Capture the cell that displays the provided text and extract its [X, Y] central coordinate. 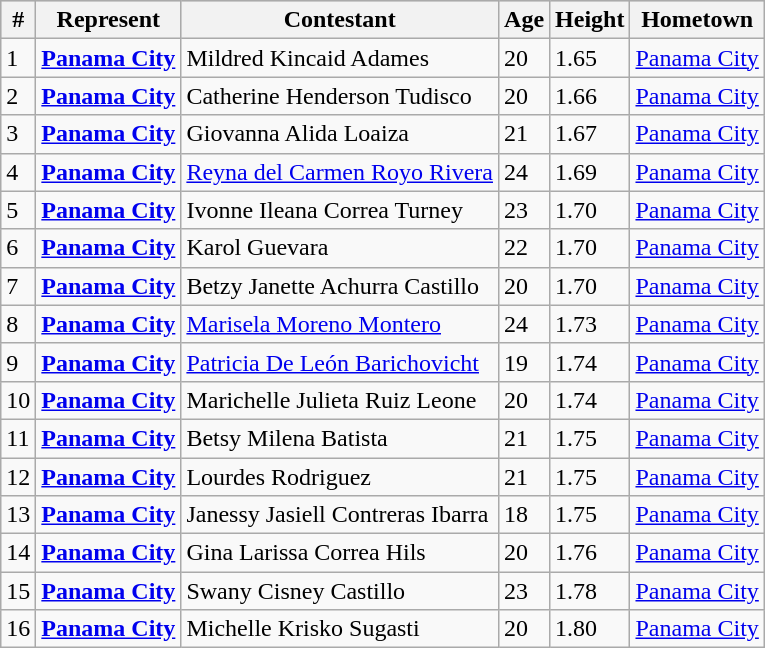
1.78 [590, 591]
Marichelle Julieta Ruiz Leone [340, 400]
1.80 [590, 629]
Lourdes Rodriguez [340, 477]
3 [18, 134]
Mildred Kincaid Adames [340, 58]
Swany Cisney Castillo [340, 591]
Michelle Krisko Sugasti [340, 629]
13 [18, 515]
Giovanna Alida Loaiza [340, 134]
10 [18, 400]
# [18, 20]
Karol Guevara [340, 248]
Height [590, 20]
1.65 [590, 58]
Catherine Henderson Tudisco [340, 96]
1.66 [590, 96]
9 [18, 362]
Ivonne Ileana Correa Turney [340, 210]
Janessy Jasiell Contreras Ibarra [340, 515]
14 [18, 553]
1.76 [590, 553]
6 [18, 248]
5 [18, 210]
Betzy Janette Achurra Castillo [340, 286]
7 [18, 286]
Betsy Milena Batista [340, 438]
12 [18, 477]
8 [18, 324]
22 [524, 248]
1 [18, 58]
Patricia De León Barichovicht [340, 362]
19 [524, 362]
1.73 [590, 324]
2 [18, 96]
Contestant [340, 20]
Gina Larissa Correa Hils [340, 553]
Reyna del Carmen Royo Rivera [340, 172]
1.69 [590, 172]
Age [524, 20]
16 [18, 629]
Hometown [697, 20]
4 [18, 172]
15 [18, 591]
11 [18, 438]
18 [524, 515]
Represent [108, 20]
Marisela Moreno Montero [340, 324]
1.67 [590, 134]
